Search for the cell housing the specified text and yield its (x, y) center coordinate. 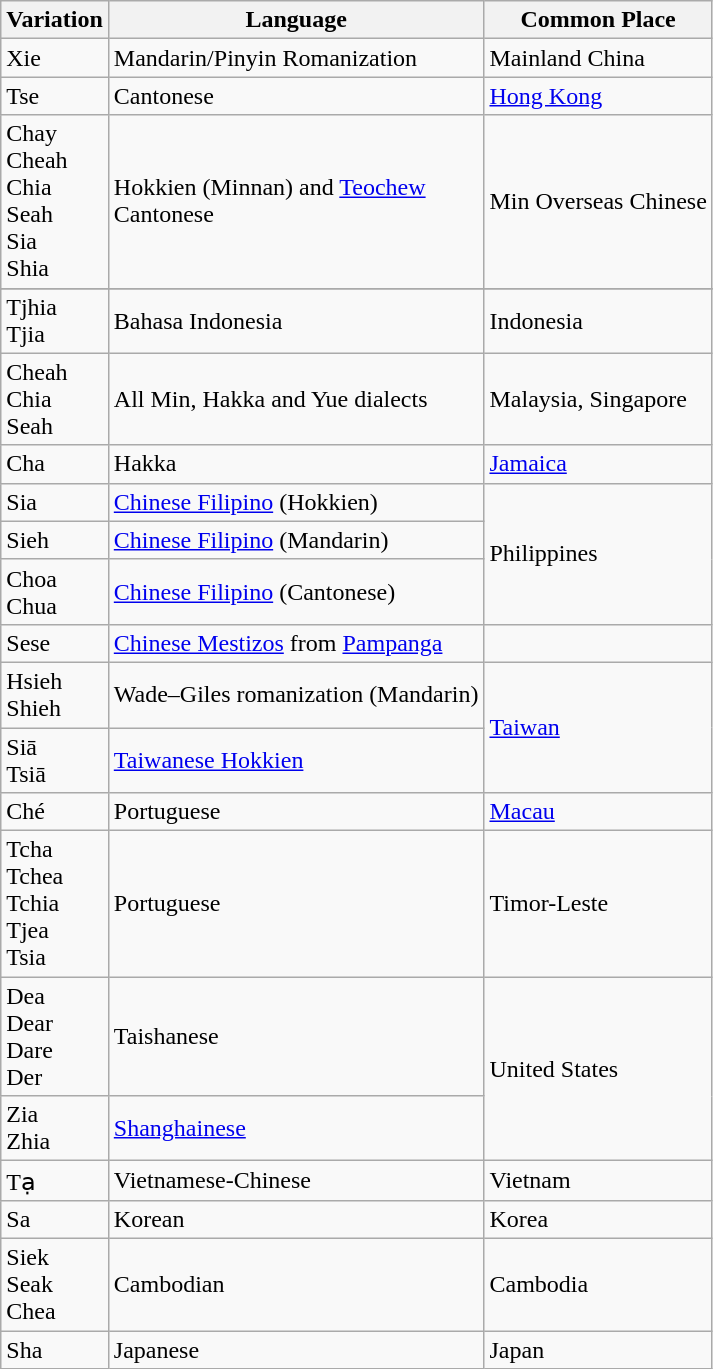
Mainland China (598, 58)
Ché (55, 812)
SiāTsiā (55, 760)
United States (598, 1069)
Taiwanese Hokkien (296, 760)
TjhiaTjia (55, 320)
DeaDearDareDer (55, 1036)
Variation (55, 20)
Cambodian (296, 1284)
Tạ (55, 1181)
Tse (55, 96)
CheahChiaSeah (55, 399)
Mandarin/Pinyin Romanization (296, 58)
Chinese Mestizos from Pampanga (296, 643)
Japan (598, 1349)
Vietnamese-Chinese (296, 1181)
SiekSeakChea (55, 1284)
Chinese Filipino (Hokkien) (296, 502)
Cantonese (296, 96)
Hakka (296, 464)
Indonesia (598, 320)
ChoaChua (55, 592)
Sese (55, 643)
Cha (55, 464)
Malaysia, Singapore (598, 399)
Vietnam (598, 1181)
Sha (55, 1349)
Language (296, 20)
Japanese (296, 1349)
Hong Kong (598, 96)
Taiwan (598, 727)
Timor-Leste (598, 904)
All Min, Hakka and Yue dialects (296, 399)
Korea (598, 1219)
ChayCheahChiaSeahSiaShia (55, 202)
Chinese Filipino (Cantonese) (296, 592)
Sieh (55, 540)
Common Place (598, 20)
Min Overseas Chinese (598, 202)
Chinese Filipino (Mandarin) (296, 540)
Cambodia (598, 1284)
Taishanese (296, 1036)
Sa (55, 1219)
Xie (55, 58)
Sia (55, 502)
Hokkien (Minnan) and TeochewCantonese (296, 202)
Korean (296, 1219)
ZiaZhia (55, 1128)
Hsieh Shieh (55, 694)
Jamaica (598, 464)
TchaTcheaTchiaTjeaTsia (55, 904)
Philippines (598, 554)
Shanghainese (296, 1128)
Wade–Giles romanization (Mandarin) (296, 694)
Macau (598, 812)
Bahasa Indonesia (296, 320)
